Scan for the cell matching the given text and deliver its [x, y] coordinate at center. 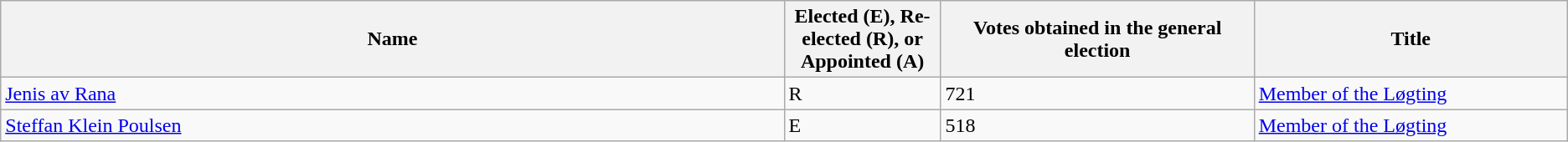
518 [1097, 125]
721 [1097, 94]
Steffan Klein Poulsen [392, 125]
R [863, 94]
Name [392, 39]
Votes obtained in the general election [1097, 39]
Jenis av Rana [392, 94]
Elected (E), Re-elected (R), or Appointed (A) [863, 39]
E [863, 125]
Title [1411, 39]
